Detect which cell encompasses the target text, then output its (X, Y) center coordinate. 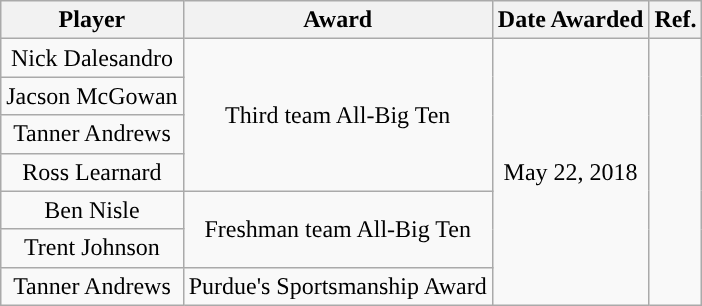
May 22, 2018 (570, 172)
Purdue's Sportsmanship Award (338, 286)
Date Awarded (570, 20)
Third team All-Big Ten (338, 115)
Trent Johnson (92, 248)
Jacson McGowan (92, 96)
Ross Learnard (92, 172)
Player (92, 20)
Freshman team All-Big Ten (338, 229)
Nick Dalesandro (92, 58)
Award (338, 20)
Ben Nisle (92, 210)
Ref. (676, 20)
